Output the (X, Y) coordinate of the center of the cell containing the given text.  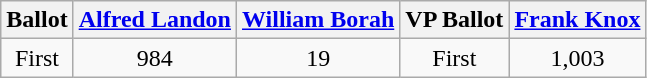
1,003 (578, 58)
984 (154, 58)
Ballot (37, 20)
William Borah (318, 20)
19 (318, 58)
Frank Knox (578, 20)
VP Ballot (454, 20)
Alfred Landon (154, 20)
